Detect which cell encompasses the target text, then output its (x, y) center coordinate. 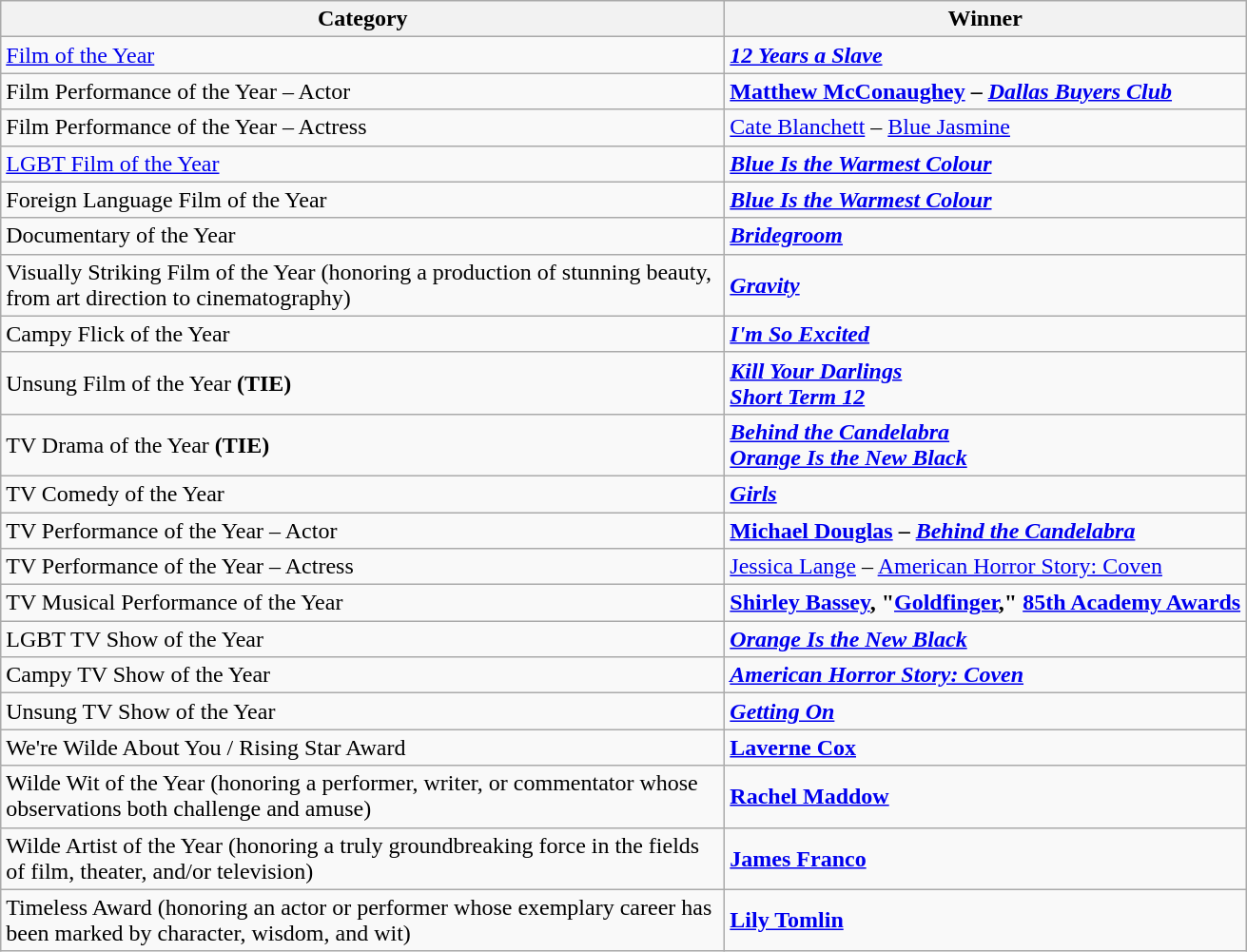
Timeless Award (honoring an actor or performer whose exemplary career has been marked by character, wisdom, and wit) (363, 921)
TV Drama of the Year (TIE) (363, 445)
TV Performance of the Year – Actor (363, 530)
Category (363, 19)
Campy Flick of the Year (363, 334)
Laverne Cox (985, 748)
LGBT TV Show of the Year (363, 639)
Cate Blanchett – Blue Jasmine (985, 127)
LGBT Film of the Year (363, 164)
Lily Tomlin (985, 921)
TV Performance of the Year – Actress (363, 567)
Jessica Lange – American Horror Story: Coven (985, 567)
Unsung Film of the Year (TIE) (363, 382)
TV Comedy of the Year (363, 494)
Wilde Wit of the Year (honoring a performer, writer, or commentator whose observations both challenge and amuse) (363, 797)
Matthew McConaughey – Dallas Buyers Club (985, 91)
Film of the Year (363, 55)
12 Years a Slave (985, 55)
TV Musical Performance of the Year (363, 603)
Documentary of the Year (363, 236)
Orange Is the New Black (985, 639)
Campy TV Show of the Year (363, 675)
Foreign Language Film of the Year (363, 200)
Visually Striking Film of the Year (honoring a production of stunning beauty, from art direction to cinematography) (363, 285)
Wilde Artist of the Year (honoring a truly groundbreaking force in the fields of film, theater, and/or television) (363, 858)
Gravity (985, 285)
James Franco (985, 858)
Behind the Candelabra Orange Is the New Black (985, 445)
Kill Your Darlings Short Term 12 (985, 382)
Bridegroom (985, 236)
Film Performance of the Year – Actress (363, 127)
We're Wilde About You / Rising Star Award (363, 748)
Unsung TV Show of the Year (363, 711)
Michael Douglas – Behind the Candelabra (985, 530)
American Horror Story: Coven (985, 675)
Shirley Bassey, "Goldfinger," 85th Academy Awards (985, 603)
Film Performance of the Year – Actor (363, 91)
Girls (985, 494)
I'm So Excited (985, 334)
Getting On (985, 711)
Winner (985, 19)
Rachel Maddow (985, 797)
